Pinpoint the cell where the given text exists, returning its (x, y) midpoint coordinate. 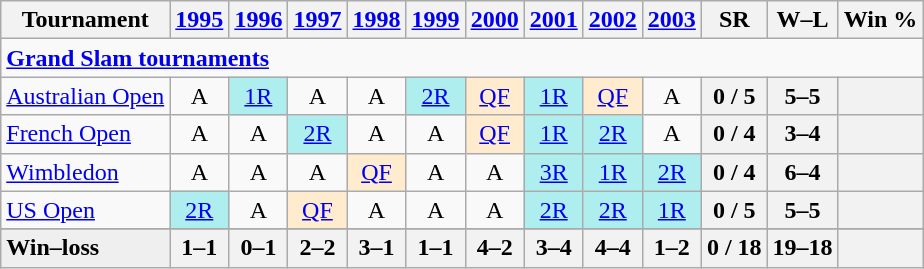
W–L (802, 20)
Grand Slam tournaments (462, 58)
1995 (200, 20)
19–18 (802, 248)
2002 (612, 20)
1997 (318, 20)
Win % (880, 20)
Tournament (86, 20)
SR (734, 20)
0 / 18 (734, 248)
1996 (258, 20)
3–1 (376, 248)
Wimbledon (86, 172)
1–2 (672, 248)
2001 (554, 20)
2000 (494, 20)
2–2 (318, 248)
3R (554, 172)
4–2 (494, 248)
Australian Open (86, 96)
2003 (672, 20)
0–1 (258, 248)
1999 (436, 20)
Win–loss (86, 248)
French Open (86, 134)
US Open (86, 210)
6–4 (802, 172)
4–4 (612, 248)
1998 (376, 20)
